From the cell containing the given text, extract its center point as (X, Y) coordinate. 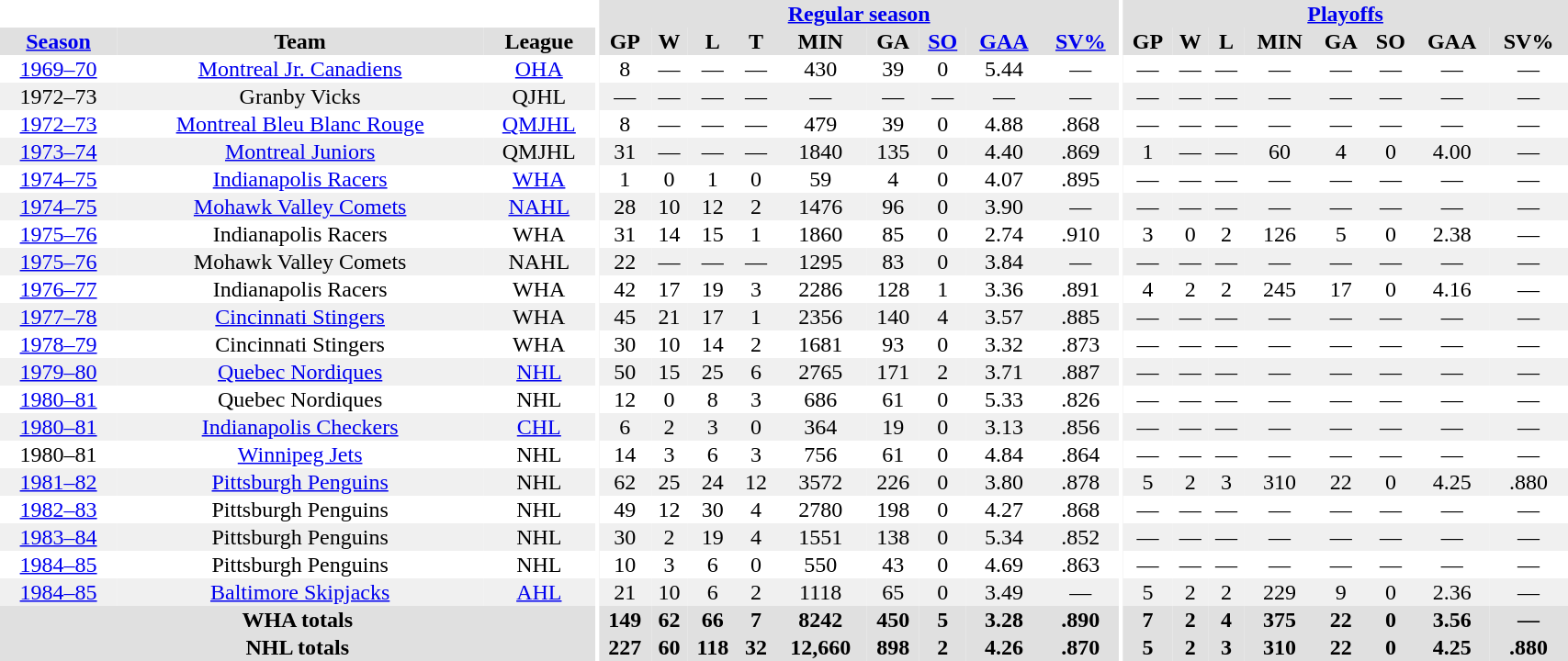
1840 (821, 151)
430 (821, 69)
WHA totals (298, 620)
OHA (538, 69)
118 (713, 647)
49 (625, 510)
229 (1280, 592)
4.69 (1004, 565)
1976–77 (59, 289)
3.71 (1004, 372)
28 (625, 207)
1681 (821, 344)
3572 (821, 482)
Montreal Juniors (299, 151)
4.40 (1004, 151)
65 (893, 592)
.852 (1080, 537)
128 (893, 289)
550 (821, 565)
.869 (1080, 151)
4.27 (1004, 510)
2356 (821, 317)
2.36 (1451, 592)
3.80 (1004, 482)
.890 (1080, 620)
CHL (538, 427)
QJHL (538, 96)
375 (1280, 620)
12,660 (821, 647)
245 (1280, 289)
42 (625, 289)
2780 (821, 510)
1295 (821, 262)
364 (821, 427)
Montreal Jr. Canadiens (299, 69)
756 (821, 454)
T (755, 41)
4.00 (1451, 151)
1977–78 (59, 317)
.895 (1080, 179)
Season (59, 41)
Granby Vicks (299, 96)
3.49 (1004, 592)
1973–74 (59, 151)
479 (821, 124)
1978–79 (59, 344)
227 (625, 647)
Playoffs (1346, 14)
Montreal Bleu Blanc Rouge (299, 124)
85 (893, 234)
1983–84 (59, 537)
43 (893, 565)
135 (893, 151)
3.32 (1004, 344)
.891 (1080, 289)
5.34 (1004, 537)
4.26 (1004, 647)
.878 (1080, 482)
32 (755, 647)
Team (299, 41)
450 (893, 620)
.885 (1080, 317)
3.28 (1004, 620)
.864 (1080, 454)
1860 (821, 234)
226 (893, 482)
50 (625, 372)
.863 (1080, 565)
5.44 (1004, 69)
83 (893, 262)
1981–82 (59, 482)
4.07 (1004, 179)
4.88 (1004, 124)
3.84 (1004, 262)
96 (893, 207)
126 (1280, 234)
171 (893, 372)
.870 (1080, 647)
66 (713, 620)
1979–80 (59, 372)
1476 (821, 207)
3.56 (1451, 620)
.887 (1080, 372)
League (538, 41)
1551 (821, 537)
898 (893, 647)
3.90 (1004, 207)
45 (625, 317)
Indianapolis Checkers (299, 427)
198 (893, 510)
8242 (821, 620)
.856 (1080, 427)
1118 (821, 592)
2765 (821, 372)
AHL (538, 592)
138 (893, 537)
3.13 (1004, 427)
140 (893, 317)
59 (821, 179)
Baltimore Skipjacks (299, 592)
1969–70 (59, 69)
2.74 (1004, 234)
.910 (1080, 234)
24 (713, 482)
93 (893, 344)
3.36 (1004, 289)
4.16 (1451, 289)
4.84 (1004, 454)
149 (625, 620)
1982–83 (59, 510)
686 (821, 399)
9 (1341, 592)
5.33 (1004, 399)
.873 (1080, 344)
2.38 (1451, 234)
NHL totals (298, 647)
Winnipeg Jets (299, 454)
2286 (821, 289)
.826 (1080, 399)
Regular season (860, 14)
3.57 (1004, 317)
